From the cell containing the given text, extract its center point as (X, Y) coordinate. 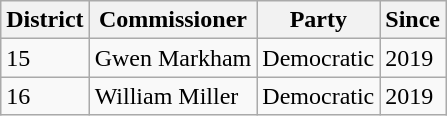
15 (45, 58)
16 (45, 96)
Commissioner (173, 20)
Gwen Markham (173, 58)
District (45, 20)
Party (318, 20)
Since (413, 20)
William Miller (173, 96)
